Determine the (x, y) coordinate at the center of the cell enclosing the given text.  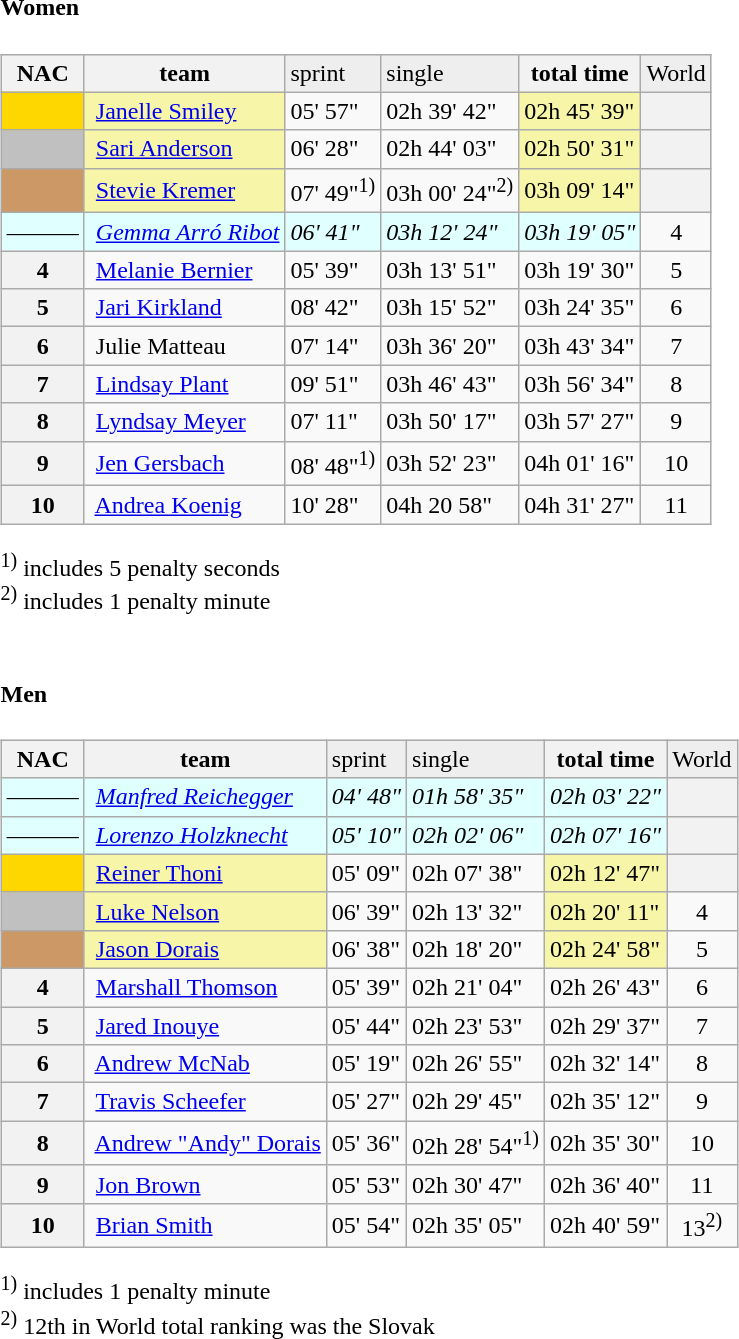
06' 38" (366, 949)
03h 46' 43" (450, 384)
Andrew McNab (205, 1064)
02h 36' 40" (605, 1184)
02h 44' 03" (450, 149)
02h 23' 53" (476, 1025)
05' 54" (366, 1226)
05' 36" (366, 1144)
02h 13' 32" (476, 911)
Jason Dorais (205, 949)
03h 57' 27" (580, 422)
Brian Smith (205, 1226)
08' 42" (333, 308)
Andrea Koenig (184, 505)
Lorenzo Holzknecht (205, 835)
02h 03' 22" (605, 797)
03h 00' 24"2) (450, 190)
04h 20 58" (450, 505)
05' 19" (366, 1064)
Janelle Smiley (184, 111)
04h 31' 27" (580, 505)
05' 27" (366, 1102)
Jari Kirkland (184, 308)
Sari Anderson (184, 149)
03h 19' 30" (580, 270)
02h 18' 20" (476, 949)
05' 57" (333, 111)
03h 13' 51" (450, 270)
02h 26' 43" (605, 987)
02h 39' 42" (450, 111)
02h 20' 11" (605, 911)
10' 28" (333, 505)
Melanie Bernier (184, 270)
07' 14" (333, 346)
02h 45' 39" (580, 111)
03h 09' 14" (580, 190)
06' 39" (366, 911)
05' 09" (366, 873)
05' 10" (366, 835)
03h 36' 20" (450, 346)
Travis Scheefer (205, 1102)
132) (702, 1226)
05' 44" (366, 1025)
03h 24' 35" (580, 308)
02h 40' 59" (605, 1226)
05' 53" (366, 1184)
Jen Gersbach (184, 464)
Marshall Thomson (205, 987)
Julie Matteau (184, 346)
Reiner Thoni (205, 873)
03h 52' 23" (450, 464)
02h 35' 30" (605, 1144)
Jon Brown (205, 1184)
09' 51" (333, 384)
Stevie Kremer (184, 190)
02h 26' 55" (476, 1064)
Lyndsay Meyer (184, 422)
08' 48"1) (333, 464)
02h 28' 54"1) (476, 1144)
Luke Nelson (205, 911)
02h 35' 12" (605, 1102)
03h 50' 17" (450, 422)
02h 30' 47" (476, 1184)
07' 49"1) (333, 190)
02h 29' 37" (605, 1025)
02h 07' 16" (605, 835)
Jared Inouye (205, 1025)
02h 50' 31" (580, 149)
Lindsay Plant (184, 384)
03h 56' 34" (580, 384)
02h 02' 06" (476, 835)
02h 29' 45" (476, 1102)
02h 32' 14" (605, 1064)
04h 01' 16" (580, 464)
03h 19' 05" (580, 232)
02h 35' 05" (476, 1226)
02h 24' 58" (605, 949)
07' 11" (333, 422)
04' 48" (366, 797)
06' 41" (333, 232)
03h 43' 34" (580, 346)
03h 15' 52" (450, 308)
03h 12' 24" (450, 232)
02h 07' 38" (476, 873)
Manfred Reichegger (205, 797)
02h 21' 04" (476, 987)
02h 12' 47" (605, 873)
06' 28" (333, 149)
Gemma Arró Ribot (184, 232)
01h 58' 35" (476, 797)
Andrew "Andy" Dorais (205, 1144)
